Determine the (x, y) coordinate at the center of the cell enclosing the given text.  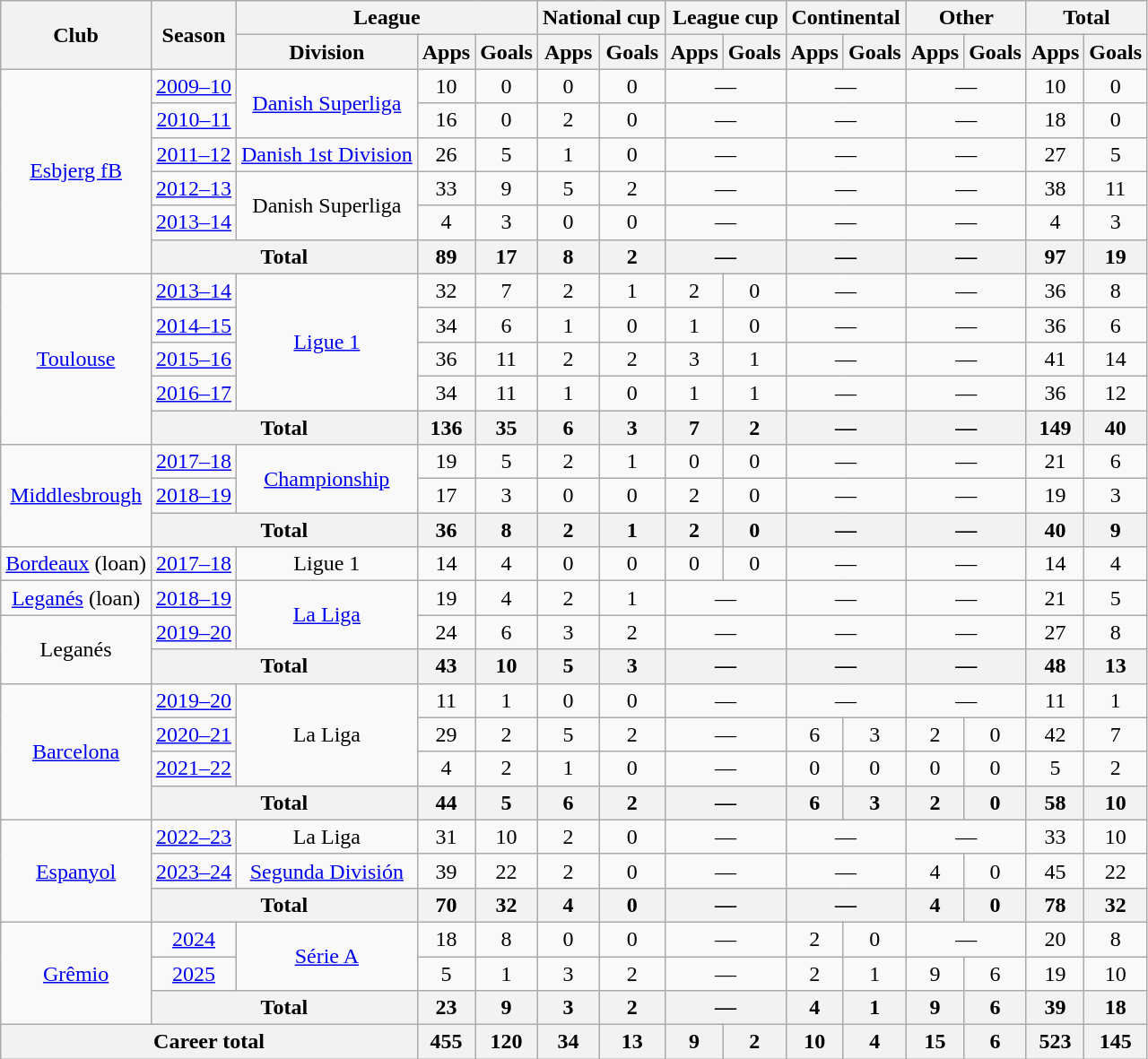
70 (446, 905)
145 (1116, 1042)
2010–11 (194, 120)
Danish 1st Division (326, 154)
120 (507, 1042)
Leganés (76, 649)
2014–15 (194, 325)
58 (1055, 803)
20 (1055, 939)
44 (446, 803)
45 (1055, 871)
Club (76, 35)
15 (935, 1042)
23 (446, 1008)
Career total (209, 1042)
Espanyol (76, 871)
2009–10 (194, 86)
2024 (194, 939)
National cup (601, 18)
43 (446, 666)
455 (446, 1042)
Division (326, 52)
31 (446, 837)
97 (1055, 256)
38 (1055, 188)
42 (1055, 734)
89 (446, 256)
2021–22 (194, 768)
Segunda División (326, 871)
2023–24 (194, 871)
29 (446, 734)
78 (1055, 905)
16 (446, 120)
35 (507, 428)
League cup (726, 18)
26 (446, 154)
Championship (326, 479)
41 (1055, 359)
Toulouse (76, 359)
523 (1055, 1042)
Série A (326, 956)
Season (194, 35)
2015–16 (194, 359)
Bordeaux (loan) (76, 564)
Leganés (loan) (76, 598)
48 (1055, 666)
2011–12 (194, 154)
League (387, 18)
Barcelona (76, 751)
Grêmio (76, 973)
Esbjerg fB (76, 171)
Other (966, 18)
2016–17 (194, 393)
2022–23 (194, 837)
2025 (194, 973)
2020–21 (194, 734)
136 (446, 428)
Continental (846, 18)
12 (1116, 393)
2012–13 (194, 188)
24 (446, 632)
149 (1055, 428)
Middlesbrough (76, 496)
